Extract the (X, Y) coordinate from the center of the cell holding the provided text.  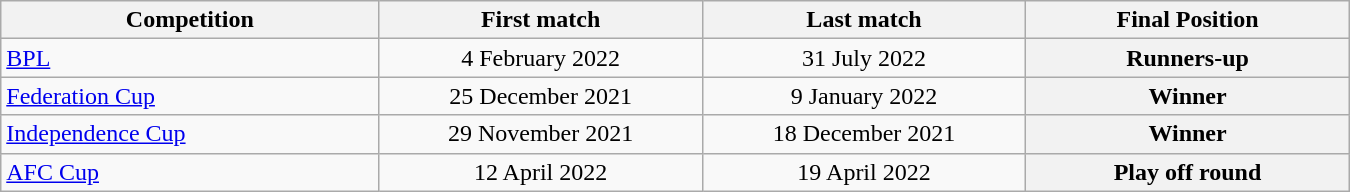
Final Position (1188, 20)
18 December 2021 (864, 134)
Competition (190, 20)
Runners-up (1188, 58)
AFC Cup (190, 172)
29 November 2021 (540, 134)
9 January 2022 (864, 96)
Last match (864, 20)
31 July 2022 (864, 58)
25 December 2021 (540, 96)
BPL (190, 58)
19 April 2022 (864, 172)
4 February 2022 (540, 58)
Independence Cup (190, 134)
12 April 2022 (540, 172)
Play off round (1188, 172)
Federation Cup (190, 96)
First match (540, 20)
